Determine the (X, Y) coordinate at the center of the cell enclosing the given text.  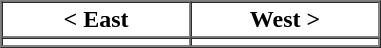
West > (284, 20)
< East (96, 20)
